Provide the [x, y] coordinate of the cell's center where the given text is located.  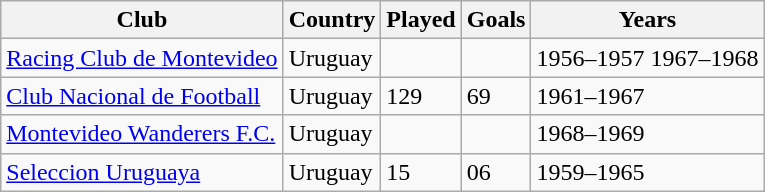
Years [648, 20]
Played [421, 20]
Goals [496, 20]
Club [142, 20]
69 [496, 96]
1968–1969 [648, 134]
Racing Club de Montevideo [142, 58]
06 [496, 172]
1956–1957 1967–1968 [648, 58]
129 [421, 96]
1961–1967 [648, 96]
15 [421, 172]
Montevideo Wanderers F.C. [142, 134]
1959–1965 [648, 172]
Seleccion Uruguaya [142, 172]
Club Nacional de Football [142, 96]
Country [332, 20]
